Return the (X, Y) coordinate for the center point of the cell that contains the specified text.  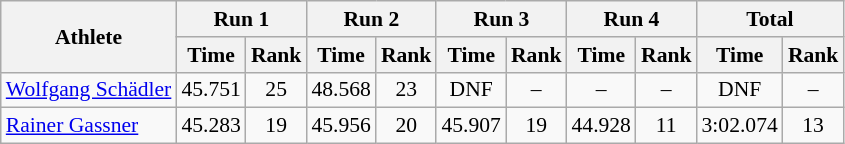
45.283 (210, 126)
45.751 (210, 90)
Total (770, 19)
48.568 (340, 90)
11 (666, 126)
Rainer Gassner (89, 126)
Run 3 (501, 19)
45.907 (470, 126)
Wolfgang Schädler (89, 90)
44.928 (600, 126)
3:02.074 (740, 126)
45.956 (340, 126)
25 (276, 90)
20 (406, 126)
13 (814, 126)
Athlete (89, 36)
Run 2 (371, 19)
Run 1 (241, 19)
23 (406, 90)
Run 4 (631, 19)
